Determine the (x, y) coordinate at the center of the cell enclosing the given text.  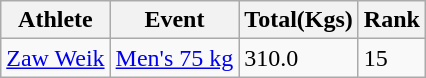
310.0 (299, 58)
Zaw Weik (56, 58)
Event (174, 20)
Athlete (56, 20)
Men's 75 kg (174, 58)
Total(Kgs) (299, 20)
Rank (392, 20)
15 (392, 58)
